From the cell containing the given text, extract its center point as (x, y) coordinate. 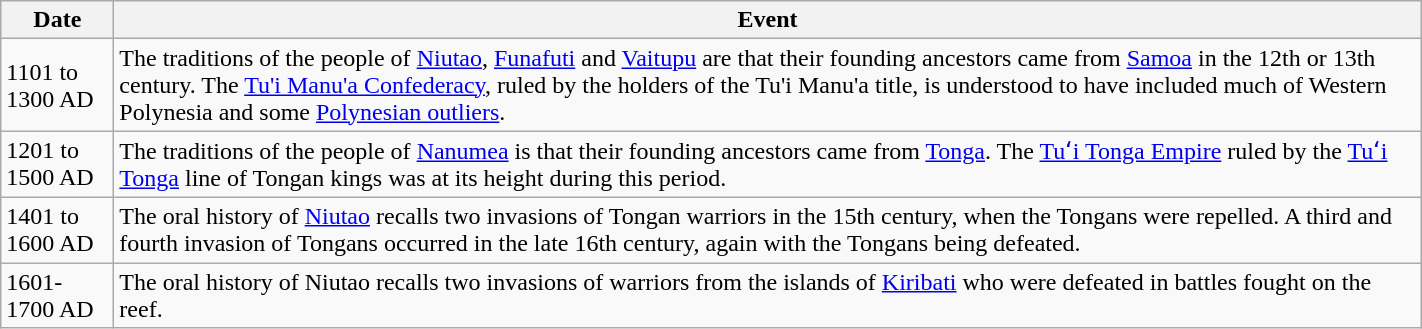
1101 to 1300 AD (58, 85)
The oral history of Niutao recalls two invasions of warriors from the islands of Kiribati who were defeated in battles fought on the reef. (768, 294)
1401 to 1600 AD (58, 230)
1601-1700 AD (58, 294)
Event (768, 20)
1201 to 1500 AD (58, 164)
Date (58, 20)
